Extract the (x, y) coordinate from the center of the cell holding the provided text.  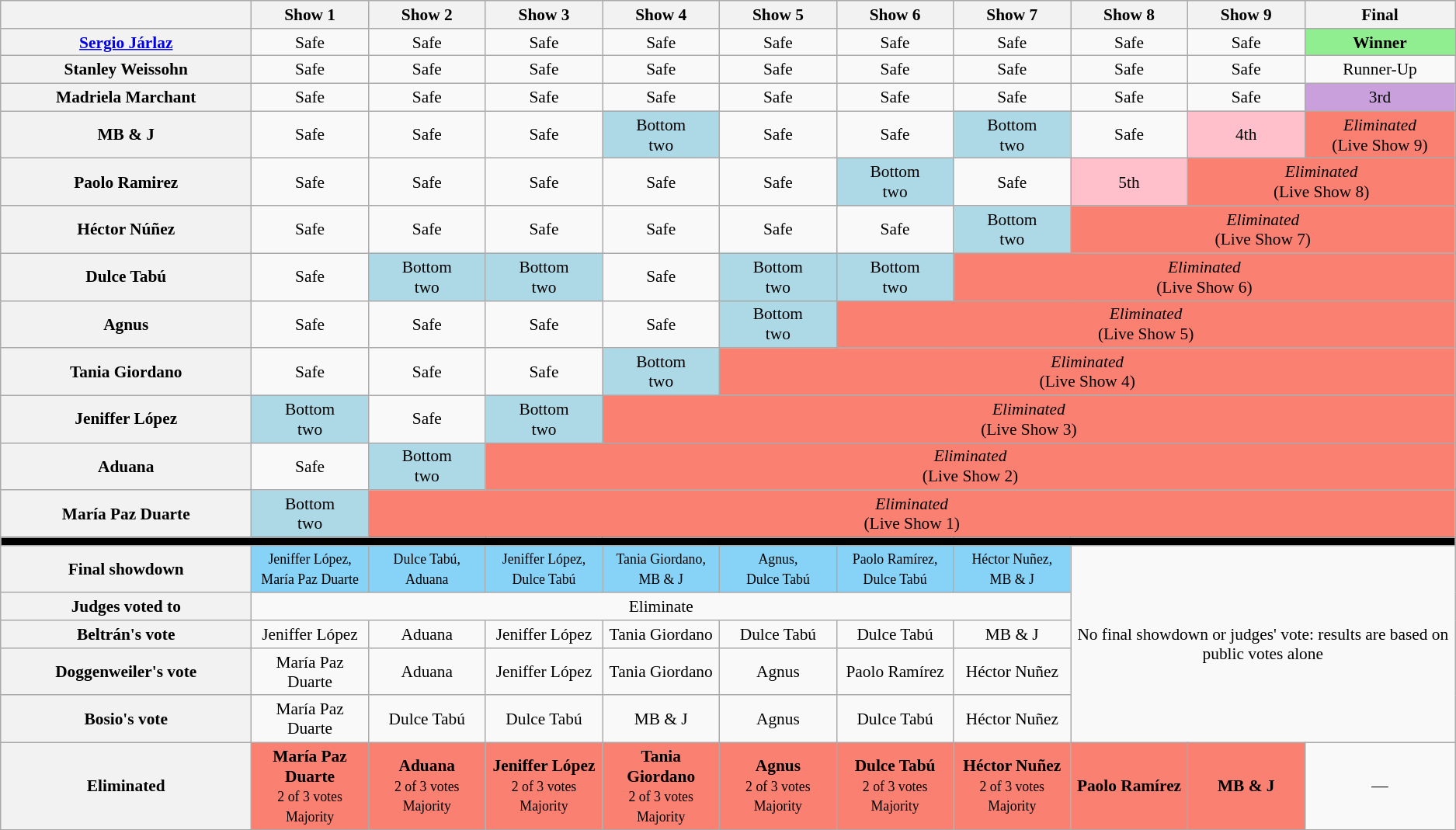
Aduana2 of 3 votesMajority (427, 787)
Show 5 (778, 15)
Eliminated(Live Show 1) (912, 514)
3rd (1380, 98)
Jeniffer López2 of 3 votesMajority (544, 787)
Tania Giordano,MB & J (662, 568)
Eliminated (126, 787)
Show 8 (1129, 15)
Agnus,Dulce Tabú (778, 568)
5th (1129, 182)
Winner (1380, 43)
Judges voted to (126, 606)
Show 1 (311, 15)
Eliminated(Live Show 2) (971, 466)
Sergio Járlaz (126, 43)
María Paz Duarte2 of 3 votesMajority (311, 787)
No final showdown or judges' vote: results are based on public votes alone (1263, 644)
Beltrán's vote (126, 634)
Agnus2 of 3 votesMajority (778, 787)
Show 4 (662, 15)
Dulce Tabú2 of 3 votesMajority (895, 787)
Show 3 (544, 15)
Eliminated(Live Show 6) (1204, 276)
Héctor Núñez (126, 230)
Dulce Tabú, Aduana (427, 568)
Jeniffer López,Dulce Tabú (544, 568)
Eliminated(Live Show 3) (1029, 419)
Final showdown (126, 568)
Paolo Ramirez (126, 182)
Tania Giordano2 of 3 votesMajority (662, 787)
Show 2 (427, 15)
Eliminated(Live Show 9) (1380, 135)
Show 7 (1013, 15)
Show 6 (895, 15)
Runner-Up (1380, 70)
Madriela Marchant (126, 98)
4th (1246, 135)
Eliminate (662, 606)
Show 9 (1246, 15)
Paolo Ramírez,Dulce Tabú (895, 568)
Eliminated(Live Show 5) (1146, 325)
Eliminated(Live Show 4) (1087, 371)
Eliminated(Live Show 7) (1263, 230)
Héctor Nuñez2 of 3 votesMajority (1013, 787)
Jeniffer López, María Paz Duarte (311, 568)
Doggenweiler's vote (126, 672)
Héctor Nuñez,MB & J (1013, 568)
Eliminated(Live Show 8) (1322, 182)
Final (1380, 15)
Stanley Weissohn (126, 70)
— (1380, 787)
Bosio's vote (126, 719)
